Capture the cell that displays the provided text and extract its (X, Y) central coordinate. 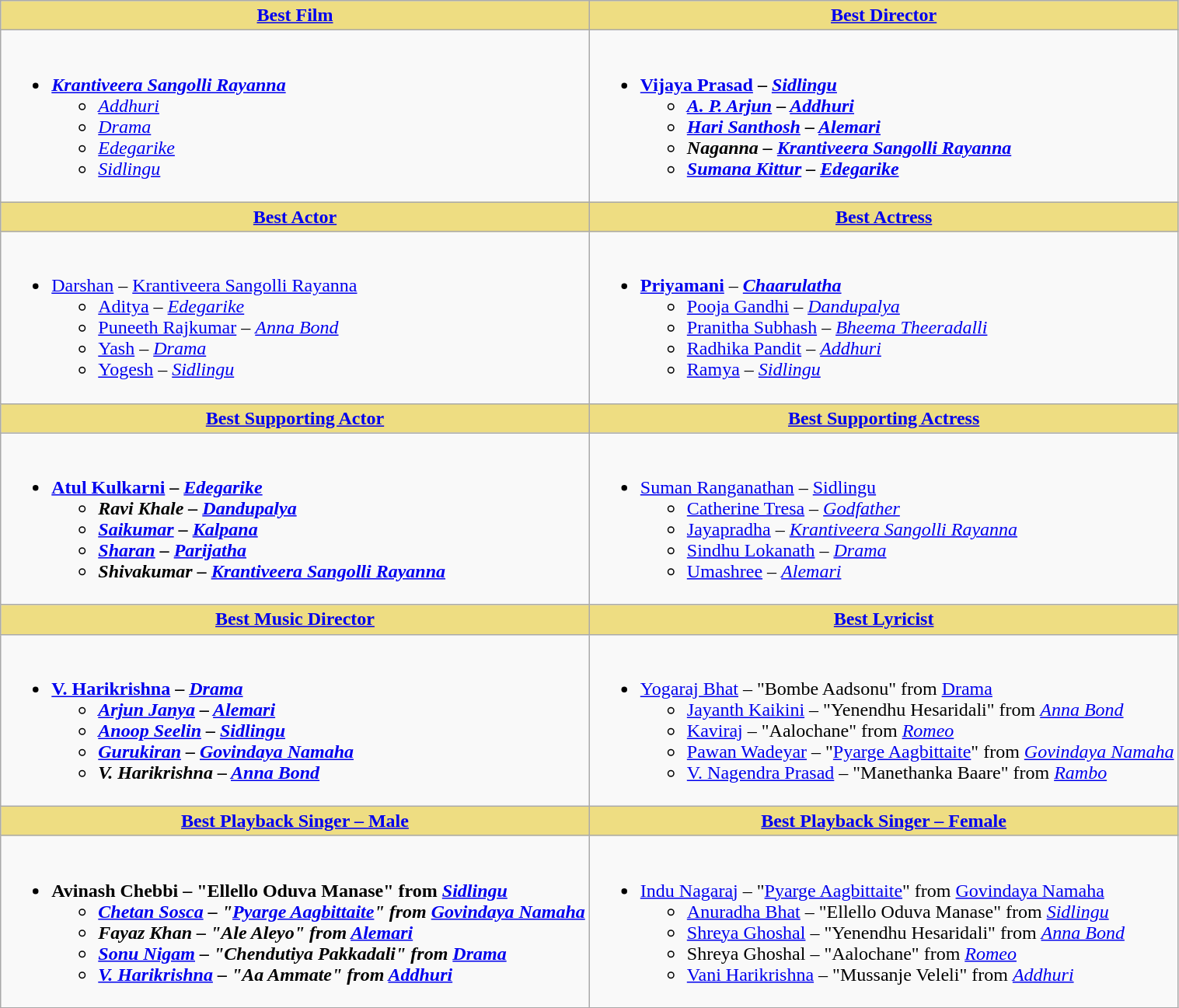
Best Director (884, 16)
Priyamani – ChaarulathaPooja Gandhi – DandupalyaPranitha Subhash – Bheema TheeradalliRadhika Pandit – AddhuriRamya – Sidlingu (884, 317)
Suman Ranganathan – SidlinguCatherine Tresa – GodfatherJayapradha – Krantiveera Sangolli RayannaSindhu Lokanath – DramaUmashree – Alemari (884, 519)
Best Playback Singer – Male (295, 821)
Best Actress (884, 217)
Krantiveera Sangolli RayannaAddhuriDramaEdegarikeSidlingu (295, 117)
Vijaya Prasad – SidlinguA. P. Arjun – AddhuriHari Santhosh – AlemariNaganna – Krantiveera Sangolli RayannaSumana Kittur – Edegarike (884, 117)
V. Harikrishna – DramaArjun Janya – AlemariAnoop Seelin – SidlinguGurukiran – Govindaya NamahaV. Harikrishna – Anna Bond (295, 720)
Best Music Director (295, 619)
Best Lyricist (884, 619)
Best Supporting Actor (295, 418)
Best Supporting Actress (884, 418)
Darshan – Krantiveera Sangolli RayannaAditya – EdegarikePuneeth Rajkumar – Anna BondYash – DramaYogesh – Sidlingu (295, 317)
Best Playback Singer – Female (884, 821)
Atul Kulkarni – EdegarikeRavi Khale – DandupalyaSaikumar – KalpanaSharan – ParijathaShivakumar – Krantiveera Sangolli Rayanna (295, 519)
Best Actor (295, 217)
Best Film (295, 16)
